Return [x, y] of the center of cell containing provided text 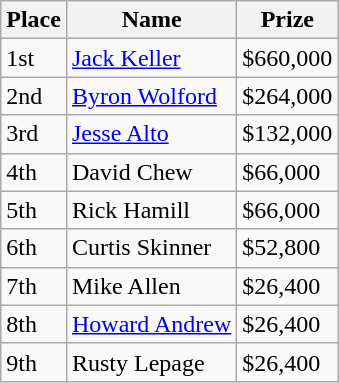
David Chew [151, 172]
6th [34, 248]
2nd [34, 96]
$264,000 [288, 96]
Mike Allen [151, 286]
Howard Andrew [151, 324]
Place [34, 20]
Name [151, 20]
$132,000 [288, 134]
$660,000 [288, 58]
Jack Keller [151, 58]
9th [34, 362]
Rick Hamill [151, 210]
5th [34, 210]
1st [34, 58]
8th [34, 324]
Rusty Lepage [151, 362]
7th [34, 286]
4th [34, 172]
Curtis Skinner [151, 248]
Jesse Alto [151, 134]
Byron Wolford [151, 96]
$52,800 [288, 248]
Prize [288, 20]
3rd [34, 134]
